For the text-containing cell, return its midpoint in [X, Y] coordinate format. 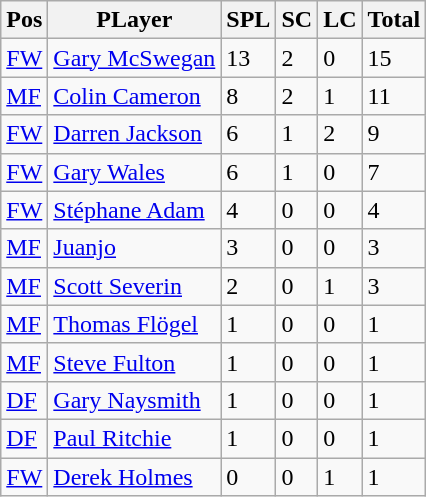
Scott Severin [134, 286]
15 [394, 58]
Gary Wales [134, 172]
SPL [248, 20]
Juanjo [134, 248]
Steve Fulton [134, 362]
Total [394, 20]
11 [394, 96]
Colin Cameron [134, 96]
13 [248, 58]
9 [394, 134]
Thomas Flögel [134, 324]
SC [297, 20]
PLayer [134, 20]
Pos [24, 20]
LC [340, 20]
Gary Naysmith [134, 400]
Paul Ritchie [134, 438]
Gary McSwegan [134, 58]
Derek Holmes [134, 477]
8 [248, 96]
Darren Jackson [134, 134]
Stéphane Adam [134, 210]
7 [394, 172]
